From the cell containing the given text, extract its center point as (x, y) coordinate. 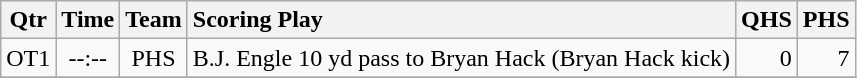
0 (767, 58)
7 (826, 58)
--:-- (88, 58)
B.J. Engle 10 yd pass to Bryan Hack (Bryan Hack kick) (461, 58)
Time (88, 20)
OT1 (28, 58)
Scoring Play (461, 20)
Team (154, 20)
QHS (767, 20)
Qtr (28, 20)
